Search for the cell housing the specified text and yield its [x, y] center coordinate. 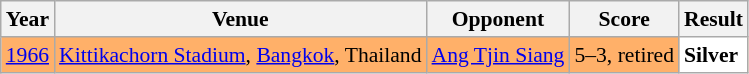
Silver [714, 55]
Kittikachorn Stadium, Bangkok, Thailand [240, 55]
Ang Tjin Siang [498, 55]
1966 [28, 55]
Score [624, 19]
Venue [240, 19]
5–3, retired [624, 55]
Opponent [498, 19]
Result [714, 19]
Year [28, 19]
